Output the (x, y) coordinate of the center of the cell containing the given text.  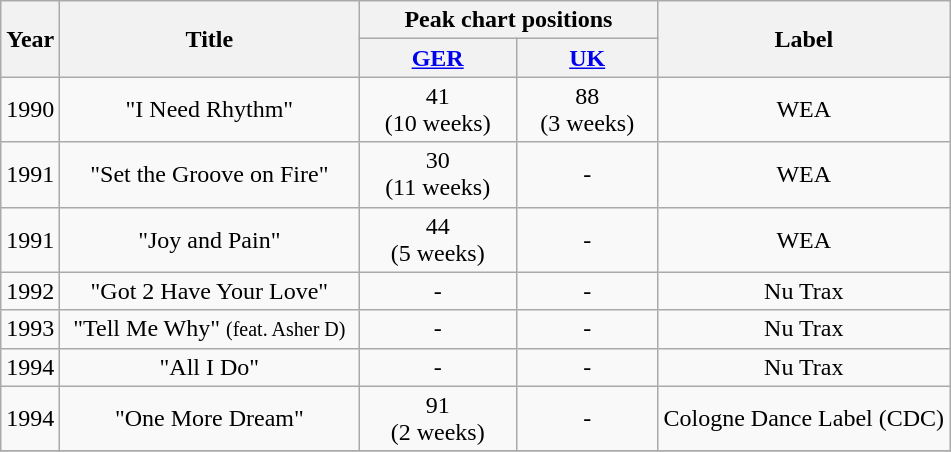
"Got 2 Have Your Love" (210, 291)
1990 (30, 110)
Year (30, 39)
"All I Do" (210, 367)
88(3 weeks) (586, 110)
"Tell Me Why" (feat. Asher D) (210, 329)
"Joy and Pain" (210, 240)
Cologne Dance Label (CDC) (804, 418)
44(5 weeks) (438, 240)
"I Need Rhythm" (210, 110)
91(2 weeks) (438, 418)
1993 (30, 329)
30(11 weeks) (438, 174)
Peak chart positions (508, 20)
UK (586, 58)
"One More Dream" (210, 418)
Label (804, 39)
GER (438, 58)
Title (210, 39)
1992 (30, 291)
"Set the Groove on Fire" (210, 174)
41(10 weeks) (438, 110)
